For the text-containing cell, return its midpoint in (X, Y) coordinate format. 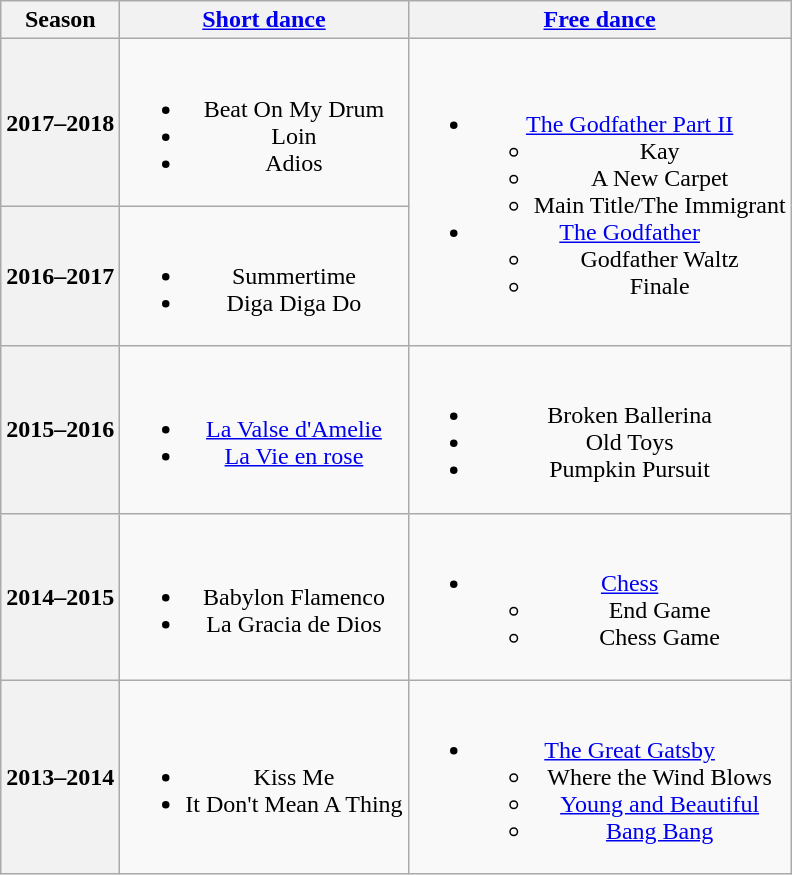
La Valse d'Amelie La Vie en rose (264, 430)
2016–2017 (60, 276)
Kiss Me It Don't Mean A Thing (264, 777)
Babylon Flamenco La Gracia de Dios (264, 596)
Free dance (600, 20)
Chess End GameChess Game (600, 596)
2017–2018 (60, 122)
2015–2016 (60, 430)
2013–2014 (60, 777)
The Godfather Part II KayA New CarpetMain Title/The ImmigrantThe Godfather Godfather WaltzFinale (600, 192)
Short dance (264, 20)
2014–2015 (60, 596)
Broken Ballerina Old Toys Pumpkin Pursuit (600, 430)
Summertime Diga Diga Do (264, 276)
The Great GatsbyWhere the Wind Blows Young and Beautiful Bang Bang (600, 777)
Season (60, 20)
Beat On My Drum Loin Adios (264, 122)
